Locate the cell with the specified text and output its (x, y) center coordinate. 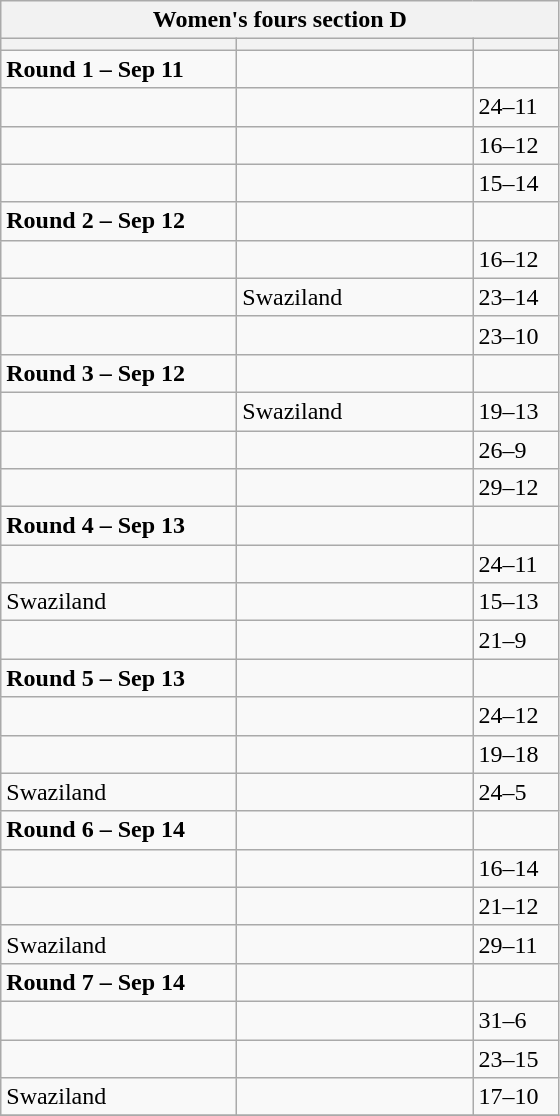
21–12 (516, 906)
24–12 (516, 716)
Round 4 – Sep 13 (119, 526)
Round 2 – Sep 12 (119, 221)
26–9 (516, 449)
29–12 (516, 488)
Round 3 – Sep 12 (119, 373)
19–18 (516, 754)
Round 7 – Sep 14 (119, 982)
24–5 (516, 792)
31–6 (516, 1020)
Round 1 – Sep 11 (119, 69)
29–11 (516, 944)
Women's fours section D (280, 20)
15–14 (516, 183)
Round 6 – Sep 14 (119, 830)
Round 5 – Sep 13 (119, 678)
23–10 (516, 335)
15–13 (516, 602)
17–10 (516, 1097)
23–14 (516, 297)
16–14 (516, 868)
21–9 (516, 640)
23–15 (516, 1059)
19–13 (516, 411)
